Return the [x, y] coordinate for the center point of the cell that contains the specified text.  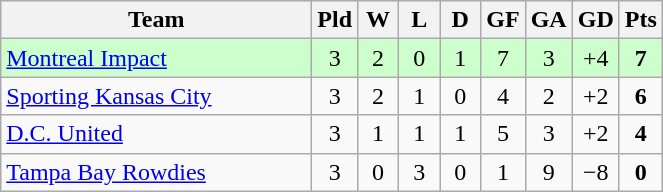
9 [548, 172]
L [420, 20]
+4 [596, 58]
GD [596, 20]
D [460, 20]
Pld [335, 20]
W [378, 20]
Sporting Kansas City [156, 96]
Tampa Bay Rowdies [156, 172]
5 [503, 134]
GF [503, 20]
Pts [640, 20]
GA [548, 20]
Team [156, 20]
Montreal Impact [156, 58]
D.C. United [156, 134]
6 [640, 96]
−8 [596, 172]
